Search for the cell housing the specified text and yield its [x, y] center coordinate. 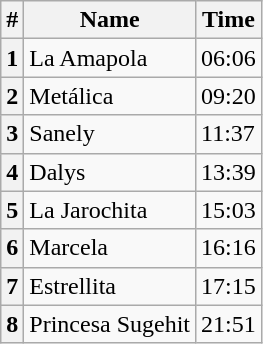
Metálica [110, 96]
21:51 [229, 324]
17:15 [229, 286]
La Amapola [110, 58]
# [12, 20]
15:03 [229, 210]
13:39 [229, 172]
3 [12, 134]
Princesa Sugehit [110, 324]
Marcela [110, 248]
1 [12, 58]
09:20 [229, 96]
8 [12, 324]
Time [229, 20]
Name [110, 20]
11:37 [229, 134]
6 [12, 248]
Dalys [110, 172]
06:06 [229, 58]
Sanely [110, 134]
5 [12, 210]
7 [12, 286]
Estrellita [110, 286]
2 [12, 96]
16:16 [229, 248]
La Jarochita [110, 210]
4 [12, 172]
